For the text-containing cell, return its midpoint in (x, y) coordinate format. 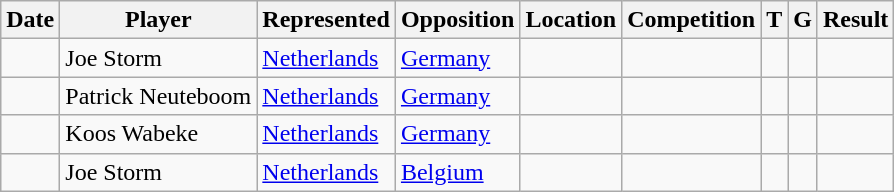
Represented (326, 20)
T (774, 20)
G (803, 20)
Result (855, 20)
Competition (692, 20)
Koos Wabeke (158, 134)
Location (571, 20)
Player (158, 20)
Belgium (457, 172)
Opposition (457, 20)
Date (30, 20)
Patrick Neuteboom (158, 96)
